Locate the cell with the specified text and output its (x, y) center coordinate. 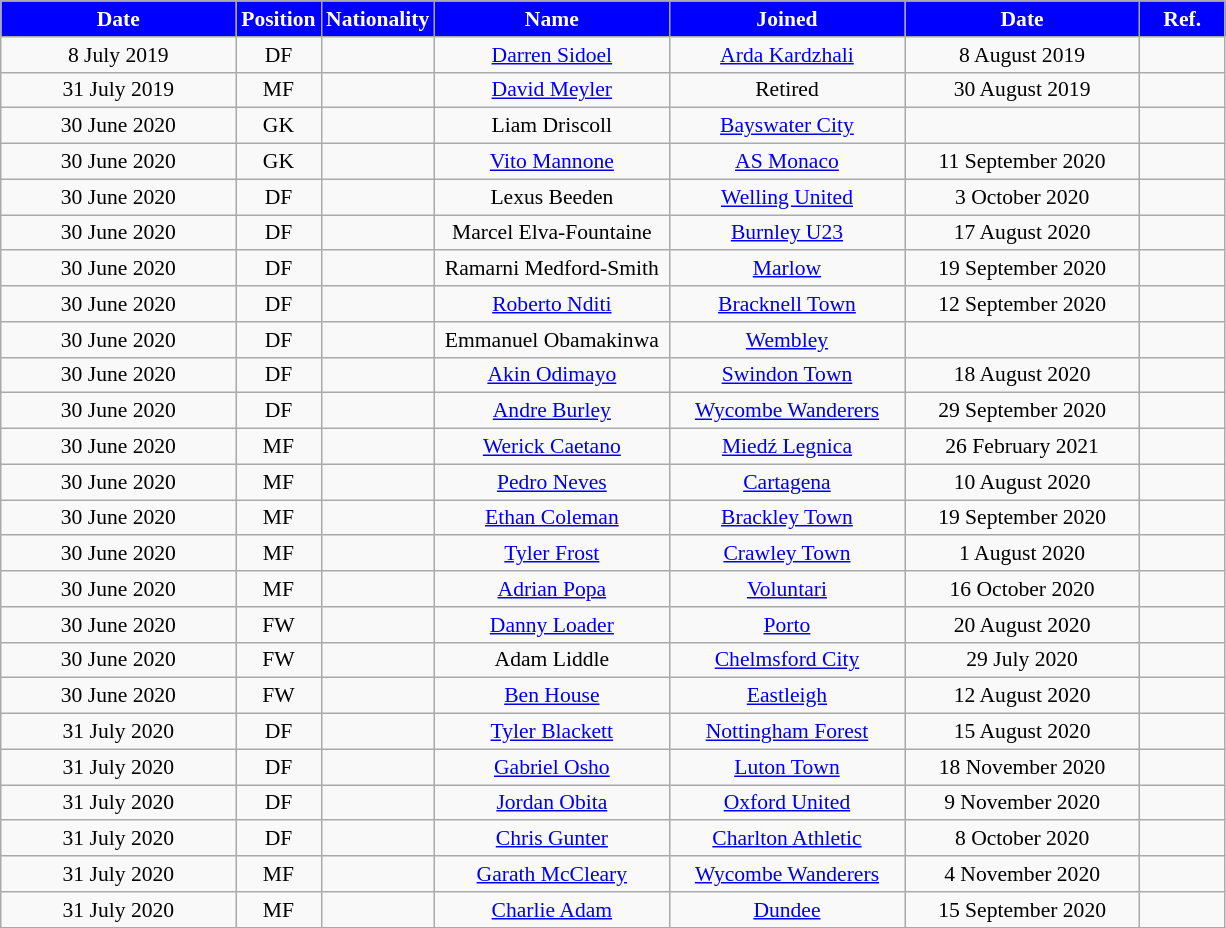
Bracknell Town (786, 304)
Arda Kardzhali (786, 55)
Marlow (786, 269)
12 August 2020 (1022, 696)
Swindon Town (786, 375)
10 August 2020 (1022, 482)
Chris Gunter (552, 839)
18 August 2020 (1022, 375)
Brackley Town (786, 518)
20 August 2020 (1022, 625)
Ramarni Medford-Smith (552, 269)
Charlton Athletic (786, 839)
Vito Mannone (552, 162)
Darren Sidoel (552, 55)
9 November 2020 (1022, 803)
Garath McCleary (552, 874)
Andre Burley (552, 411)
Charlie Adam (552, 910)
Ref. (1182, 19)
David Meyler (552, 90)
Nottingham Forest (786, 732)
Akin Odimayo (552, 375)
4 November 2020 (1022, 874)
AS Monaco (786, 162)
Name (552, 19)
8 October 2020 (1022, 839)
Gabriel Osho (552, 767)
Eastleigh (786, 696)
Tyler Blackett (552, 732)
15 August 2020 (1022, 732)
29 September 2020 (1022, 411)
Danny Loader (552, 625)
15 September 2020 (1022, 910)
Lexus Beeden (552, 197)
Porto (786, 625)
26 February 2021 (1022, 447)
Roberto Nditi (552, 304)
8 August 2019 (1022, 55)
Miedź Legnica (786, 447)
Ethan Coleman (552, 518)
8 July 2019 (118, 55)
16 October 2020 (1022, 589)
Liam Driscoll (552, 126)
17 August 2020 (1022, 233)
Welling United (786, 197)
Cartagena (786, 482)
Oxford United (786, 803)
12 September 2020 (1022, 304)
Dundee (786, 910)
Chelmsford City (786, 660)
Ben House (552, 696)
Werick Caetano (552, 447)
Pedro Neves (552, 482)
Tyler Frost (552, 554)
Bayswater City (786, 126)
3 October 2020 (1022, 197)
30 August 2019 (1022, 90)
Voluntari (786, 589)
29 July 2020 (1022, 660)
Adrian Popa (552, 589)
Burnley U23 (786, 233)
Luton Town (786, 767)
Adam Liddle (552, 660)
Joined (786, 19)
Retired (786, 90)
1 August 2020 (1022, 554)
18 November 2020 (1022, 767)
Wembley (786, 340)
11 September 2020 (1022, 162)
31 July 2019 (118, 90)
Nationality (378, 19)
Crawley Town (786, 554)
Marcel Elva-Fountaine (552, 233)
Position (278, 19)
Emmanuel Obamakinwa (552, 340)
Jordan Obita (552, 803)
